From the cell containing the given text, extract its center point as [X, Y] coordinate. 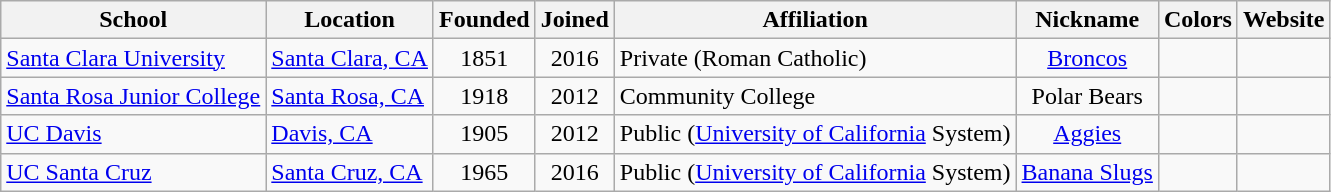
Aggies [1087, 134]
Website [1283, 20]
Santa Clara University [134, 58]
1965 [484, 172]
Santa Rosa, CA [350, 96]
Nickname [1087, 20]
Location [350, 20]
Colors [1198, 20]
UC Davis [134, 134]
School [134, 20]
Community College [815, 96]
Santa Rosa Junior College [134, 96]
Polar Bears [1087, 96]
Santa Clara, CA [350, 58]
Broncos [1087, 58]
1851 [484, 58]
Private (Roman Catholic) [815, 58]
UC Santa Cruz [134, 172]
1918 [484, 96]
Banana Slugs [1087, 172]
Joined [574, 20]
Santa Cruz, CA [350, 172]
Davis, CA [350, 134]
Affiliation [815, 20]
Founded [484, 20]
1905 [484, 134]
